For the text-containing cell, return its midpoint in [X, Y] coordinate format. 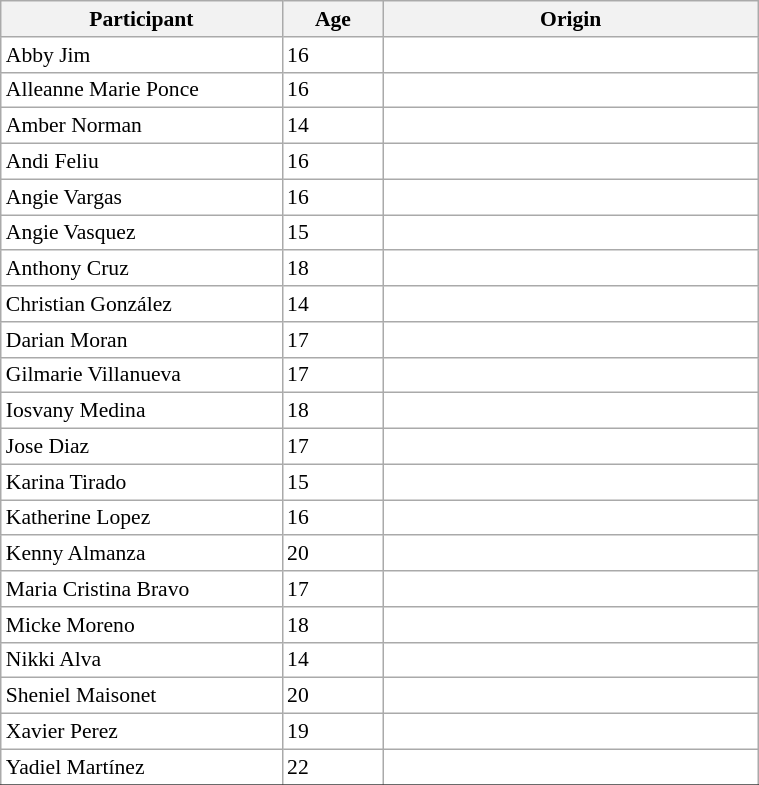
Iosvany Medina [142, 411]
Alleanne Marie Ponce [142, 90]
Angie Vargas [142, 197]
Maria Cristina Bravo [142, 589]
Andi Feliu [142, 161]
Abby Jim [142, 54]
Yadiel Martínez [142, 767]
Nikki Alva [142, 660]
Age [333, 19]
Jose Diaz [142, 446]
Angie Vasquez [142, 232]
19 [333, 731]
22 [333, 767]
Karina Tirado [142, 482]
Participant [142, 19]
Anthony Cruz [142, 268]
Katherine Lopez [142, 518]
Christian González [142, 304]
Sheniel Maisonet [142, 696]
Gilmarie Villanueva [142, 375]
Darian Moran [142, 339]
Origin [571, 19]
Xavier Perez [142, 731]
Kenny Almanza [142, 553]
Amber Norman [142, 126]
Micke Moreno [142, 624]
